Determine the [X, Y] coordinate at the center of the cell enclosing the given text.  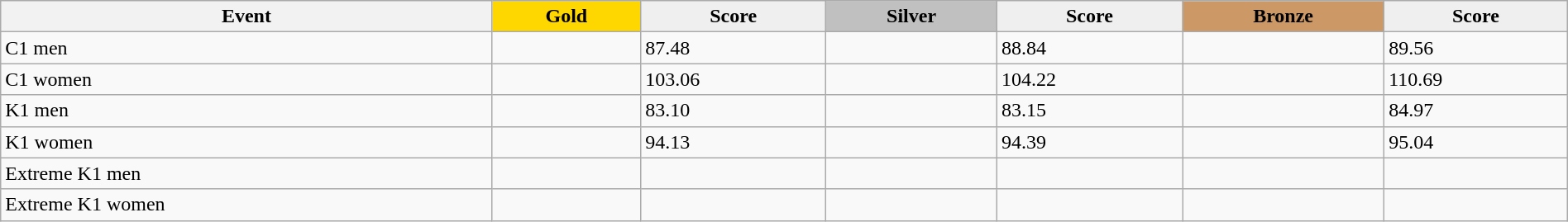
87.48 [734, 48]
Silver [911, 17]
95.04 [1476, 142]
83.10 [734, 111]
94.39 [1089, 142]
103.06 [734, 79]
Extreme K1 men [246, 173]
88.84 [1089, 48]
89.56 [1476, 48]
Event [246, 17]
C1 women [246, 79]
Extreme K1 women [246, 205]
104.22 [1089, 79]
83.15 [1089, 111]
110.69 [1476, 79]
K1 men [246, 111]
C1 men [246, 48]
Gold [566, 17]
94.13 [734, 142]
Bronze [1284, 17]
84.97 [1476, 111]
K1 women [246, 142]
